From the cell containing the given text, extract its center point as (x, y) coordinate. 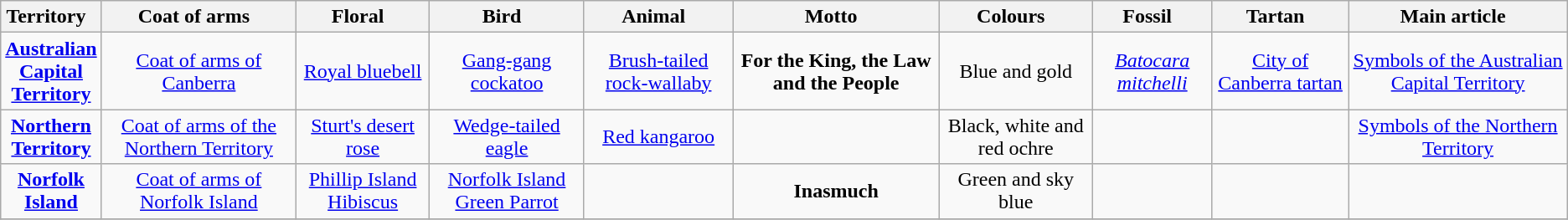
Floral (364, 17)
Brush-tailed rock-wallaby (658, 71)
Northern Territory (51, 137)
Blue and gold (1015, 71)
For the King, the Law and the People (836, 71)
Fossil (1153, 17)
Coat of arms (199, 17)
Animal (658, 17)
Coat of arms of the Northern Territory (199, 137)
Norfolk Island Green Parrot (508, 191)
Black, white and red ochre (1015, 137)
Inasmuch (836, 191)
Tartan (1280, 17)
Main article (1457, 17)
City of Canberra tartan (1280, 71)
Symbols of the Northern Territory (1457, 137)
Batocara mitchelli (1153, 71)
Sturt's desert rose (364, 137)
Wedge-tailed eagle (508, 137)
Coat of arms of Norfolk Island (199, 191)
Gang-gang cockatoo (508, 71)
Motto (836, 17)
Symbols of the Australian Capital Territory (1457, 71)
Coat of arms of Canberra (199, 71)
Colours (1015, 17)
Territory (51, 17)
Phillip Island Hibiscus (364, 191)
Norfolk Island (51, 191)
Royal bluebell (364, 71)
Australian Capital Territory (51, 71)
Green and sky blue (1015, 191)
Bird (508, 17)
Red kangaroo (658, 137)
